Find where the given text appears and provide that cell's center as (X, Y) coordinate. 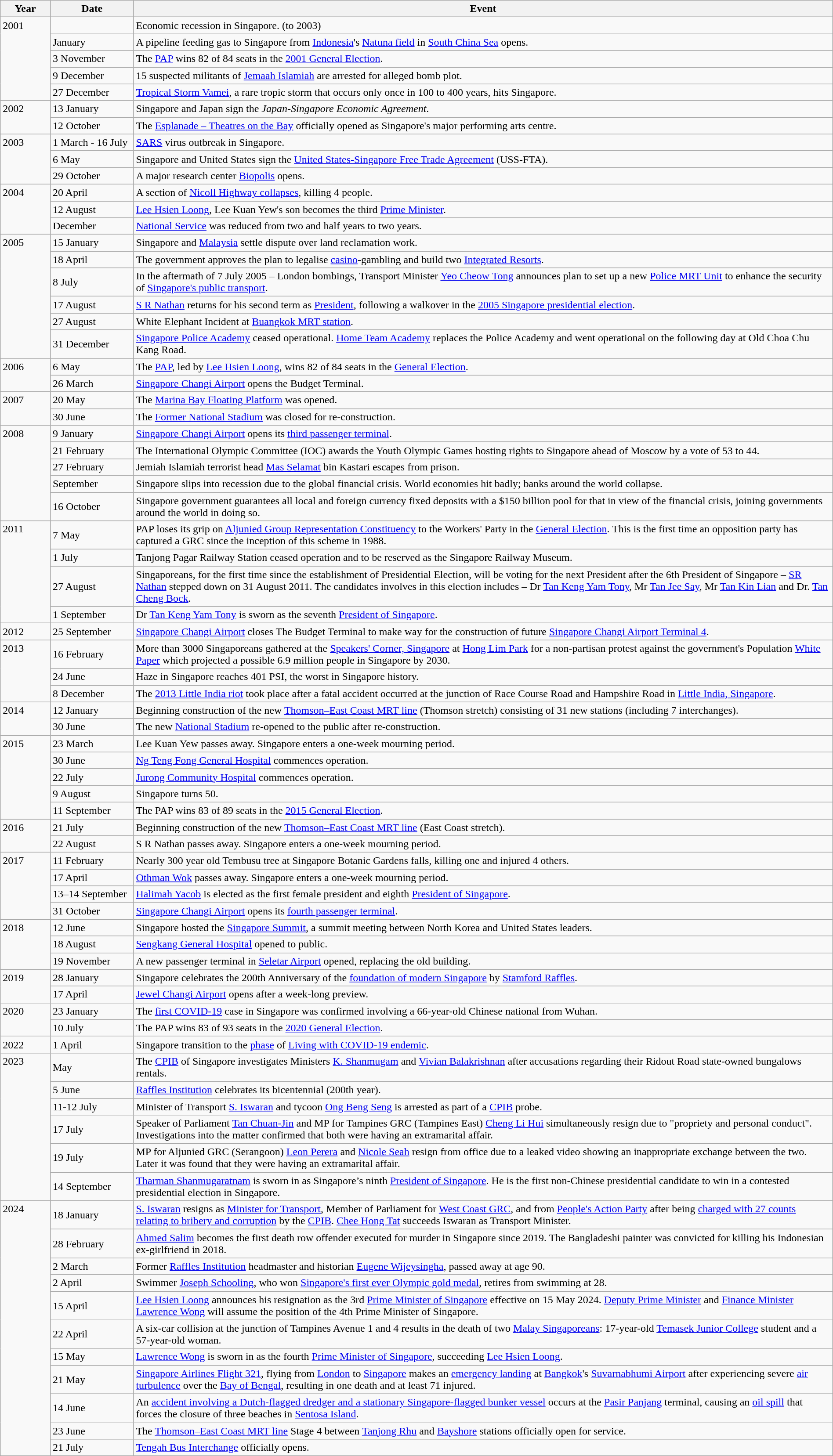
Nearly 300 year old Tembusu tree at Singapore Botanic Gardens falls, killing one and injured 4 others. (483, 861)
15 April (91, 1305)
22 August (91, 844)
2022 (25, 1044)
15 suspected militants of Jemaah Islamiah are arrested for alleged bomb plot. (483, 76)
December (91, 226)
Tengah Bus Interchange officially opens. (483, 1447)
20 April (91, 192)
Tropical Storm Vamei, a rare tropic storm that occurs only once in 100 to 400 years, hits Singapore. (483, 92)
Swimmer Joseph Schooling, who won Singapore's first ever Olympic gold medal, retires from swimming at 28. (483, 1283)
Singapore hosted the Singapore Summit, a summit meeting between North Korea and United States leaders. (483, 928)
20 May (91, 400)
Tanjong Pagar Railway Station ceased operation and to be reserved as the Singapore Railway Museum. (483, 558)
The first COVID-19 case in Singapore was confirmed involving a 66-year-old Chinese national from Wuhan. (483, 1011)
White Elephant Incident at Buangkok MRT station. (483, 322)
September (91, 484)
The Marina Bay Floating Platform was opened. (483, 400)
23 June (91, 1431)
19 November (91, 961)
2019 (25, 986)
2018 (25, 944)
5 June (91, 1090)
Year (25, 9)
12 October (91, 126)
26 March (91, 383)
S R Nathan returns for his second term as President, following a walkover in the 2005 Singapore presidential election. (483, 305)
12 June (91, 928)
1 September (91, 615)
27 February (91, 467)
2005 (25, 296)
22 July (91, 777)
Sengkang General Hospital opened to public. (483, 944)
Raffles Institution celebrates its bicentennial (200th year). (483, 1090)
23 January (91, 1011)
Singapore celebrates the 200th Anniversary of the foundation of modern Singapore by Stamford Raffles. (483, 978)
2013 (25, 671)
2008 (25, 473)
29 October (91, 176)
Economic recession in Singapore. (to 2003) (483, 25)
2016 (25, 835)
Jemiah Islamiah terrorist head Mas Selamat bin Kastari escapes from prison. (483, 467)
Beginning construction of the new Thomson–East Coast MRT line (Thomson stretch) consisting of 31 new stations (including 7 interchanges). (483, 710)
2004 (25, 209)
Beginning construction of the new Thomson–East Coast MRT line (East Coast stretch). (483, 827)
The PAP wins 83 of 89 seats in the 2015 General Election. (483, 810)
18 April (91, 260)
16 October (91, 506)
The PAP wins 82 of 84 seats in the 2001 General Election. (483, 59)
Event (483, 9)
The new National Stadium re-opened to the public after re-construction. (483, 727)
The International Olympic Committee (IOC) awards the Youth Olympic Games hosting rights to Singapore ahead of Moscow by a vote of 53 to 44. (483, 450)
Singapore Changi Airport opens its third passenger terminal. (483, 434)
The PAP wins 83 of 93 seats in the 2020 General Election. (483, 1028)
2011 (25, 572)
25 September (91, 632)
SARS virus outbreak in Singapore. (483, 142)
10 July (91, 1028)
2015 (25, 777)
A new passenger terminal in Seletar Airport opened, replacing the old building. (483, 961)
18 January (91, 1215)
The Esplanade – Theatres on the Bay officially opened as Singapore's major performing arts centre. (483, 126)
11 February (91, 861)
Halimah Yacob is elected as the first female president and eighth President of Singapore. (483, 894)
2 April (91, 1283)
May (91, 1067)
19 July (91, 1158)
National Service was reduced from two and half years to two years. (483, 226)
The PAP, led by Lee Hsien Loong, wins 82 of 84 seats in the General Election. (483, 367)
8 December (91, 694)
A major research center Biopolis opens. (483, 176)
Singapore turns 50. (483, 794)
2012 (25, 632)
Singapore Changi Airport opens its fourth passenger terminal. (483, 911)
17 August (91, 305)
14 September (91, 1187)
Singapore Changi Airport closes The Budget Terminal to make way for the construction of future Singapore Changi Airport Terminal 4. (483, 632)
The Thomson–East Coast MRT line Stage 4 between Tanjong Rhu and Bayshore stations officially open for service. (483, 1431)
The government approves the plan to legalise casino-gambling and build two Integrated Resorts. (483, 260)
24 June (91, 677)
15 May (91, 1357)
31 October (91, 911)
9 January (91, 434)
2006 (25, 375)
7 May (91, 535)
Minister of Transport S. Iswaran and tycoon Ong Beng Seng is arrested as part of a CPIB probe. (483, 1106)
14 June (91, 1408)
15 January (91, 243)
Ng Teng Fong General Hospital commences operation. (483, 760)
January (91, 42)
Date (91, 9)
12 August (91, 210)
A pipeline feeding gas to Singapore from Indonesia's Natuna field in South China Sea opens. (483, 42)
2003 (25, 159)
28 February (91, 1244)
Former Raffles Institution headmaster and historian Eugene Wijeysingha, passed away at age 90. (483, 1266)
23 March (91, 744)
A section of Nicoll Highway collapses, killing 4 people. (483, 192)
Singapore slips into recession due to the global financial crisis. World economies hit badly; banks around the world collapse. (483, 484)
2 March (91, 1266)
17 July (91, 1130)
9 August (91, 794)
31 December (91, 344)
9 December (91, 76)
1 July (91, 558)
13–14 September (91, 894)
2024 (25, 1328)
11 September (91, 810)
Lee Kuan Yew passes away. Singapore enters a one-week mourning period. (483, 744)
2020 (25, 1019)
16 February (91, 654)
Singapore and Japan sign the Japan-Singapore Economic Agreement. (483, 109)
2002 (25, 117)
2007 (25, 408)
S R Nathan passes away. Singapore enters a one-week mourning period. (483, 844)
Haze in Singapore reaches 401 PSI, the worst in Singapore history. (483, 677)
1 April (91, 1044)
The Former National Stadium was closed for re-construction. (483, 417)
27 December (91, 92)
Singapore transition to the phase of Living with COVID-19 endemic. (483, 1044)
Lawrence Wong is sworn in as the fourth Prime Minister of Singapore, succeeding Lee Hsien Loong. (483, 1357)
22 April (91, 1334)
18 August (91, 944)
13 January (91, 109)
28 January (91, 978)
Jewel Changi Airport opens after a week-long preview. (483, 994)
Othman Wok passes away. Singapore enters a one-week mourning period. (483, 878)
1 March - 16 July (91, 142)
2023 (25, 1127)
Singapore Changi Airport opens the Budget Terminal. (483, 383)
2001 (25, 59)
Lee Hsien Loong, Lee Kuan Yew's son becomes the third Prime Minister. (483, 210)
21 February (91, 450)
11-12 July (91, 1106)
21 May (91, 1379)
3 November (91, 59)
8 July (91, 282)
2014 (25, 719)
Jurong Community Hospital commences operation. (483, 777)
Singapore and Malaysia settle dispute over land reclamation work. (483, 243)
2017 (25, 886)
12 January (91, 710)
Dr Tan Keng Yam Tony is sworn as the seventh President of Singapore. (483, 615)
Singapore and United States sign the United States-Singapore Free Trade Agreement (USS-FTA). (483, 159)
